Find where the given text appears and provide that cell's center as [x, y] coordinate. 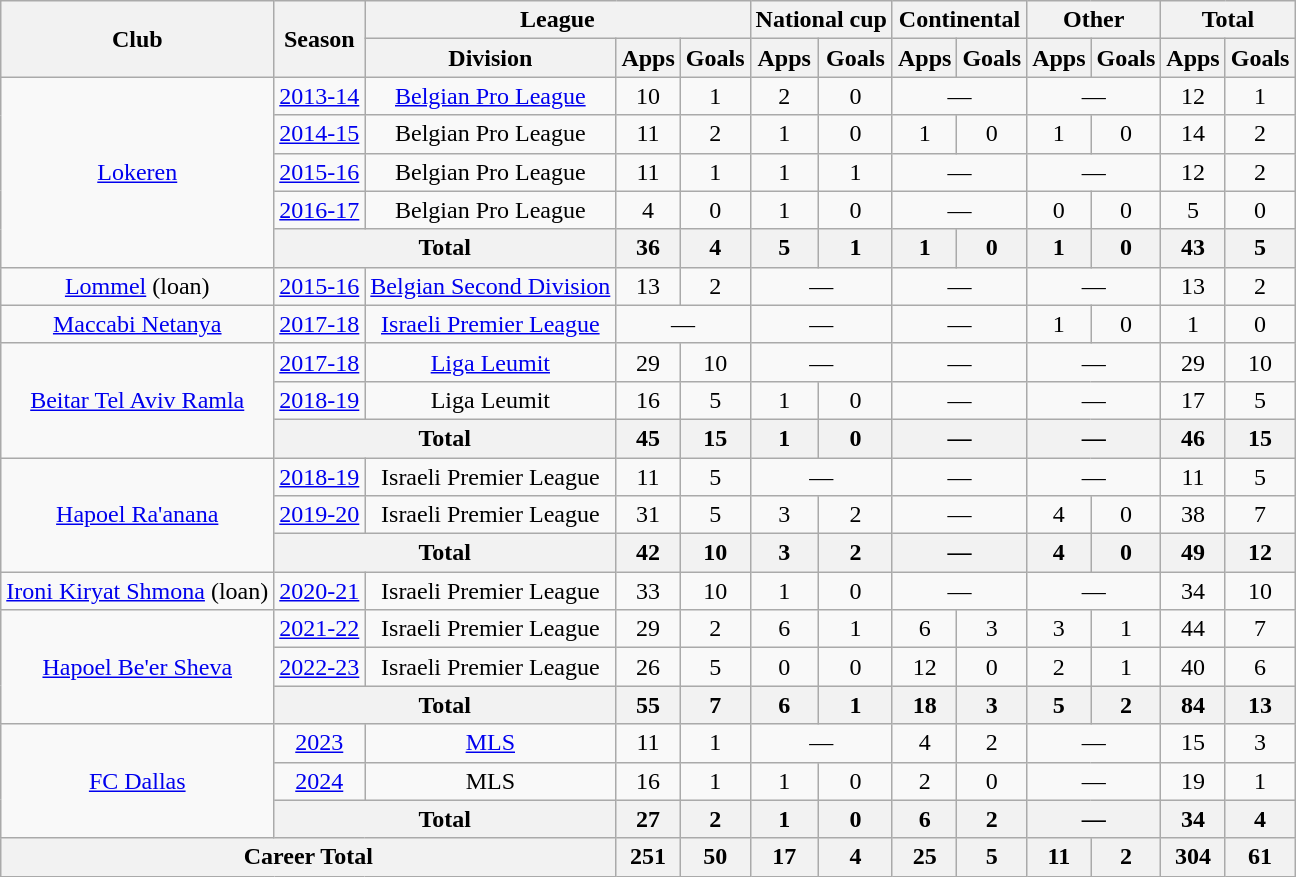
Ironi Kiryat Shmona (loan) [138, 591]
National cup [821, 20]
33 [648, 591]
61 [1260, 857]
Other [1094, 20]
League [558, 20]
27 [648, 819]
84 [1193, 705]
Hapoel Ra'anana [138, 515]
2024 [320, 781]
44 [1193, 629]
46 [1193, 438]
2022-23 [320, 667]
Club [138, 39]
Division [490, 58]
36 [648, 248]
Beitar Tel Aviv Ramla [138, 400]
Hapoel Be'er Sheva [138, 667]
25 [924, 857]
49 [1193, 553]
FC Dallas [138, 781]
26 [648, 667]
42 [648, 553]
18 [924, 705]
251 [648, 857]
304 [1193, 857]
19 [1193, 781]
40 [1193, 667]
38 [1193, 515]
2013-14 [320, 96]
Season [320, 39]
2020-21 [320, 591]
31 [648, 515]
2014-15 [320, 134]
Lommel (loan) [138, 286]
Belgian Second Division [490, 286]
2019-20 [320, 515]
Career Total [308, 857]
Maccabi Netanya [138, 324]
55 [648, 705]
2021-22 [320, 629]
50 [715, 857]
43 [1193, 248]
14 [1193, 134]
2016-17 [320, 210]
Lokeren [138, 172]
45 [648, 438]
Continental [959, 20]
2023 [320, 743]
